Determine the [X, Y] coordinate at the center of the cell enclosing the given text.  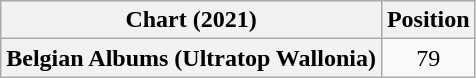
Belgian Albums (Ultratop Wallonia) [192, 58]
79 [428, 58]
Position [428, 20]
Chart (2021) [192, 20]
